Return (X, Y) of the center of cell containing provided text 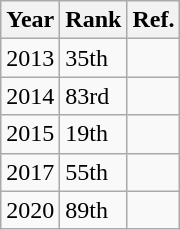
19th (94, 134)
Year (30, 20)
89th (94, 210)
2017 (30, 172)
55th (94, 172)
2013 (30, 58)
Rank (94, 20)
2015 (30, 134)
Ref. (154, 20)
2020 (30, 210)
35th (94, 58)
2014 (30, 96)
83rd (94, 96)
